Locate the cell with the specified text and output its [X, Y] center coordinate. 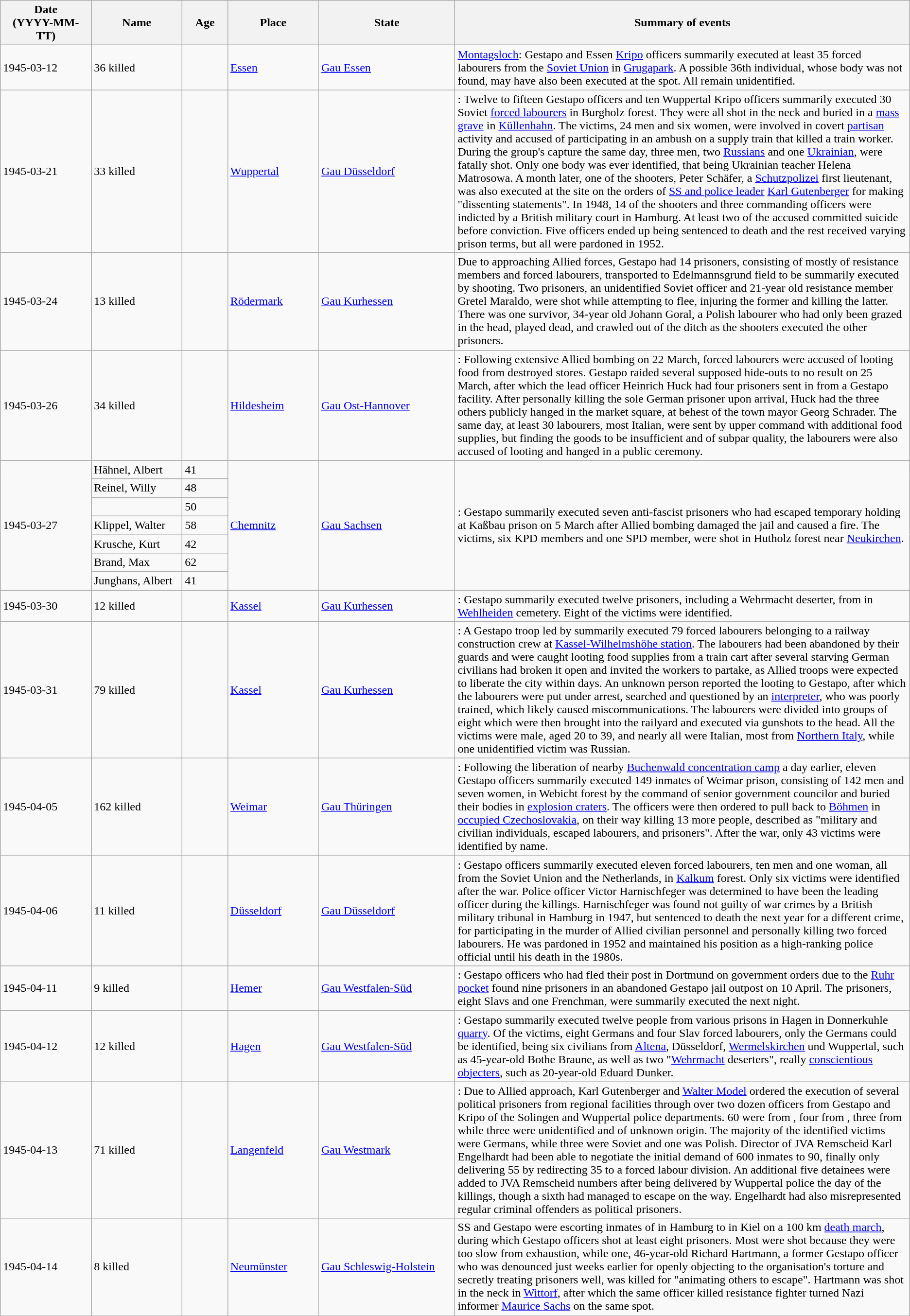
58 [205, 525]
1945-04-13 [46, 1150]
Brand, Max [137, 562]
1945-03-27 [46, 525]
8 killed [137, 1267]
Gau Sachsen [387, 525]
Langenfeld [273, 1150]
Hemer [273, 988]
Name [137, 23]
Chemnitz [273, 525]
Junghans, Albert [137, 580]
62 [205, 562]
34 killed [137, 405]
1945-04-05 [46, 807]
Place [273, 23]
Düsseldorf [273, 911]
Hagen [273, 1046]
Age [205, 23]
71 killed [137, 1150]
1945-03-30 [46, 606]
Weimar [273, 807]
Date(YYYY-MM-TT) [46, 23]
Gau Thüringen [387, 807]
Reinel, Willy [137, 488]
1945-03-26 [46, 405]
162 killed [137, 807]
1945-04-14 [46, 1267]
Gau Schleswig-Holstein [387, 1267]
Summary of events [682, 23]
9 killed [137, 988]
: Gestapo summarily executed twelve prisoners, including a Wehrmacht deserter, from in Wehlheiden cemetery. Eight of the victims were identified. [682, 606]
33 killed [137, 171]
13 killed [137, 301]
Hähnel, Albert [137, 470]
1945-04-06 [46, 911]
Krusche, Kurt [137, 544]
79 killed [137, 690]
36 killed [137, 68]
Essen [273, 68]
Gau Essen [387, 68]
Rödermark [273, 301]
1945-03-21 [46, 171]
42 [205, 544]
Klippel, Walter [137, 525]
State [387, 23]
Wuppertal [273, 171]
Gau Westmark [387, 1150]
1945-03-24 [46, 301]
Gau Ost-Hannover [387, 405]
50 [205, 507]
1945-04-12 [46, 1046]
Neumünster [273, 1267]
1945-04-11 [46, 988]
1945-03-31 [46, 690]
1945-03-12 [46, 68]
48 [205, 488]
Hildesheim [273, 405]
11 killed [137, 911]
